Search for the cell housing the specified text and yield its (X, Y) center coordinate. 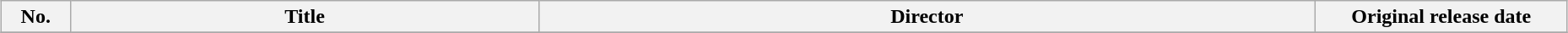
No. (35, 17)
Original release date (1441, 17)
Director (927, 17)
Title (305, 17)
